Return the [x, y] coordinate for the center point of the cell that contains the specified text.  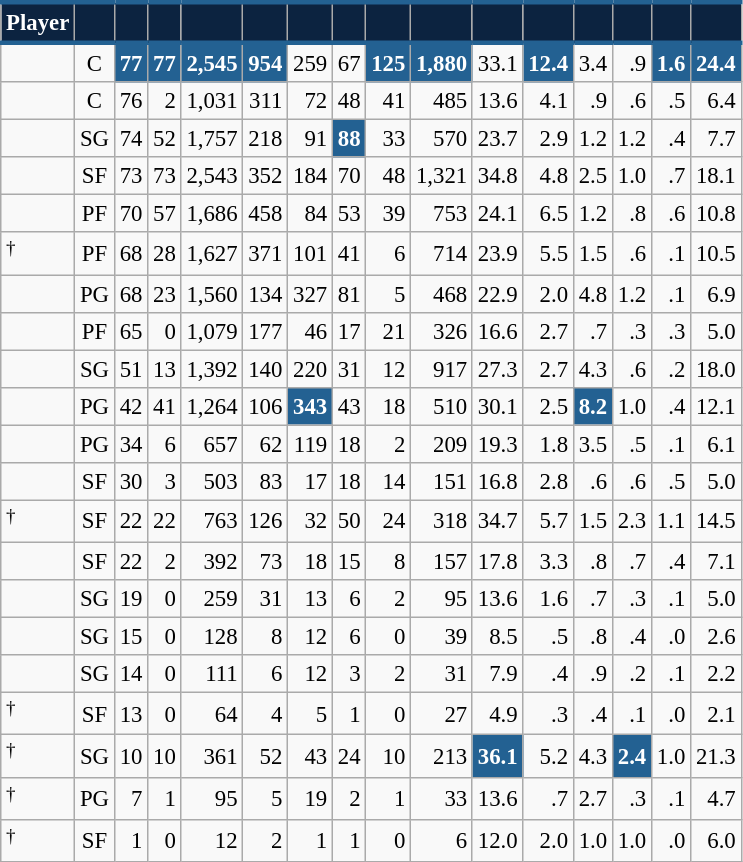
5.2 [548, 756]
763 [212, 521]
21.3 [716, 756]
2,545 [212, 62]
2,543 [212, 176]
1.1 [672, 521]
7.1 [716, 561]
4 [266, 714]
36.1 [497, 756]
134 [266, 294]
1,686 [212, 214]
6.5 [548, 214]
6.1 [716, 444]
1.8 [548, 444]
352 [266, 176]
485 [442, 101]
74 [130, 139]
7 [130, 798]
1,880 [442, 62]
57 [164, 214]
510 [442, 406]
14.5 [716, 521]
714 [442, 253]
954 [266, 62]
18.0 [716, 369]
42 [130, 406]
4.9 [497, 714]
318 [442, 521]
2.6 [716, 637]
1,757 [212, 139]
1,079 [212, 331]
184 [310, 176]
125 [388, 62]
34.8 [497, 176]
24.1 [497, 214]
5.7 [548, 521]
6.0 [716, 840]
62 [266, 444]
76 [130, 101]
8.2 [592, 406]
2.8 [548, 482]
46 [310, 331]
51 [130, 369]
2.4 [632, 756]
753 [442, 214]
91 [310, 139]
5.5 [548, 253]
81 [348, 294]
6.4 [716, 101]
1,627 [212, 253]
65 [130, 331]
67 [348, 62]
21 [388, 331]
3.3 [548, 561]
361 [212, 756]
220 [310, 369]
16.8 [497, 482]
213 [442, 756]
12.4 [548, 62]
2.3 [632, 521]
151 [442, 482]
4.1 [548, 101]
Player [38, 22]
34.7 [497, 521]
2.1 [716, 714]
12.0 [497, 840]
503 [212, 482]
23.9 [497, 253]
6.9 [716, 294]
917 [442, 369]
101 [310, 253]
3.5 [592, 444]
128 [212, 637]
209 [442, 444]
32 [310, 521]
327 [310, 294]
17.8 [497, 561]
1,560 [212, 294]
53 [348, 214]
343 [310, 406]
19.3 [497, 444]
23.7 [497, 139]
27.3 [497, 369]
106 [266, 406]
1,264 [212, 406]
157 [442, 561]
1,031 [212, 101]
18.1 [716, 176]
4.7 [716, 798]
1,321 [442, 176]
2.2 [716, 674]
72 [310, 101]
218 [266, 139]
468 [442, 294]
34 [130, 444]
23 [164, 294]
30 [130, 482]
326 [442, 331]
111 [212, 674]
1,392 [212, 369]
458 [266, 214]
392 [212, 561]
83 [266, 482]
3.4 [592, 62]
84 [310, 214]
140 [266, 369]
7.7 [716, 139]
88 [348, 139]
8.5 [497, 637]
33.1 [497, 62]
2.9 [548, 139]
22.9 [497, 294]
16.6 [497, 331]
27 [442, 714]
28 [164, 253]
10.8 [716, 214]
7.9 [497, 674]
311 [266, 101]
64 [212, 714]
10.5 [716, 253]
126 [266, 521]
50 [348, 521]
119 [310, 444]
24.4 [716, 62]
657 [212, 444]
30.1 [497, 406]
12.1 [716, 406]
371 [266, 253]
570 [442, 139]
177 [266, 331]
